Return (x, y) of the center of cell containing provided text 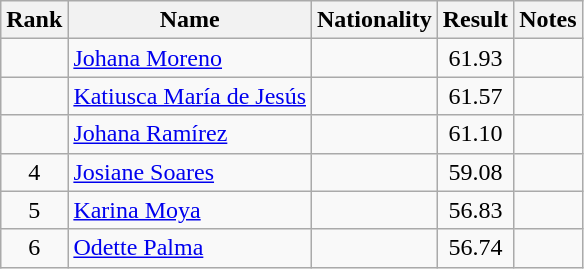
Josiane Soares (190, 172)
Result (475, 20)
59.08 (475, 172)
61.57 (475, 96)
56.74 (475, 248)
Katiusca María de Jesús (190, 96)
5 (34, 210)
Rank (34, 20)
Odette Palma (190, 248)
Name (190, 20)
56.83 (475, 210)
Johana Moreno (190, 58)
6 (34, 248)
Johana Ramírez (190, 134)
4 (34, 172)
61.10 (475, 134)
Nationality (375, 20)
Notes (548, 20)
Karina Moya (190, 210)
61.93 (475, 58)
